Detect which cell encompasses the target text, then output its (x, y) center coordinate. 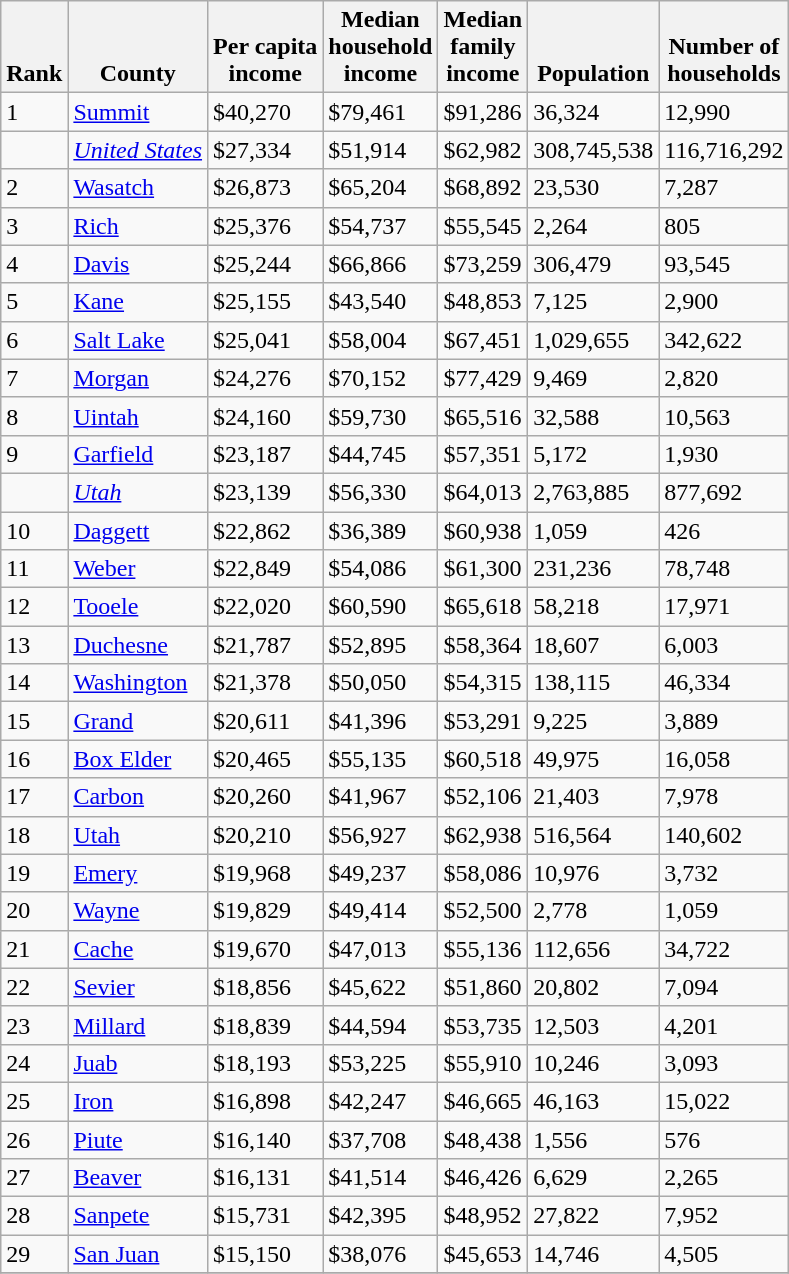
$23,139 (266, 492)
Medianhouseholdincome (380, 47)
3 (34, 226)
$20,260 (266, 797)
$58,004 (380, 340)
576 (724, 1139)
$41,396 (380, 721)
$43,540 (380, 302)
Rich (138, 226)
28 (34, 1216)
San Juan (138, 1254)
$52,895 (380, 645)
$60,518 (483, 759)
Wayne (138, 911)
$68,892 (483, 188)
Morgan (138, 378)
Garfield (138, 454)
4,505 (724, 1254)
$15,731 (266, 1216)
11 (34, 569)
22 (34, 987)
$53,735 (483, 1025)
Sanpete (138, 1216)
$41,967 (380, 797)
25 (34, 1101)
5 (34, 302)
2,820 (724, 378)
Wasatch (138, 188)
$44,745 (380, 454)
$55,910 (483, 1063)
Weber (138, 569)
$49,414 (380, 911)
$20,611 (266, 721)
$65,204 (380, 188)
3,889 (724, 721)
8 (34, 416)
$59,730 (380, 416)
$54,315 (483, 683)
$56,927 (380, 835)
Duchesne (138, 645)
$15,150 (266, 1254)
Iron (138, 1101)
$52,500 (483, 911)
78,748 (724, 569)
13 (34, 645)
2,763,885 (594, 492)
34,722 (724, 949)
2,264 (594, 226)
$60,938 (483, 531)
10,246 (594, 1063)
$60,590 (380, 607)
7,952 (724, 1216)
$58,086 (483, 873)
4,201 (724, 1025)
27 (34, 1178)
116,716,292 (724, 150)
$70,152 (380, 378)
$40,270 (266, 112)
6,003 (724, 645)
$19,829 (266, 911)
$25,155 (266, 302)
$77,429 (483, 378)
$25,376 (266, 226)
United States (138, 150)
23 (34, 1025)
$46,665 (483, 1101)
12,503 (594, 1025)
$18,856 (266, 987)
Carbon (138, 797)
15 (34, 721)
$62,982 (483, 150)
6,629 (594, 1178)
Sevier (138, 987)
$54,737 (380, 226)
$26,873 (266, 188)
$55,136 (483, 949)
1 (34, 112)
$44,594 (380, 1025)
32,588 (594, 416)
$67,451 (483, 340)
$20,465 (266, 759)
$16,140 (266, 1139)
$25,041 (266, 340)
3,093 (724, 1063)
$19,968 (266, 873)
$73,259 (483, 264)
16 (34, 759)
7,978 (724, 797)
805 (724, 226)
$91,286 (483, 112)
$50,050 (380, 683)
306,479 (594, 264)
$48,853 (483, 302)
93,545 (724, 264)
Per capitaincome (266, 47)
14,746 (594, 1254)
$21,787 (266, 645)
Emery (138, 873)
$79,461 (380, 112)
Rank (34, 47)
18 (34, 835)
20 (34, 911)
Summit (138, 112)
$53,225 (380, 1063)
$25,244 (266, 264)
10 (34, 531)
12 (34, 607)
3,732 (724, 873)
$47,013 (380, 949)
$19,670 (266, 949)
877,692 (724, 492)
$24,160 (266, 416)
15,022 (724, 1101)
Salt Lake (138, 340)
$22,862 (266, 531)
$46,426 (483, 1178)
36,324 (594, 112)
2,265 (724, 1178)
2 (34, 188)
$48,952 (483, 1216)
1,556 (594, 1139)
7,287 (724, 188)
308,745,538 (594, 150)
$41,514 (380, 1178)
$65,618 (483, 607)
26 (34, 1139)
$64,013 (483, 492)
19 (34, 873)
2,778 (594, 911)
$18,193 (266, 1063)
$55,135 (380, 759)
16,058 (724, 759)
12,990 (724, 112)
Washington (138, 683)
$55,545 (483, 226)
$16,898 (266, 1101)
$16,131 (266, 1178)
$61,300 (483, 569)
$52,106 (483, 797)
18,607 (594, 645)
7 (34, 378)
46,334 (724, 683)
$45,622 (380, 987)
$38,076 (380, 1254)
342,622 (724, 340)
Medianfamilyincome (483, 47)
21,403 (594, 797)
$51,914 (380, 150)
6 (34, 340)
9,225 (594, 721)
20,802 (594, 987)
$62,938 (483, 835)
$53,291 (483, 721)
Tooele (138, 607)
Millard (138, 1025)
$23,187 (266, 454)
$58,364 (483, 645)
$42,395 (380, 1216)
$51,860 (483, 987)
9 (34, 454)
$18,839 (266, 1025)
23,530 (594, 188)
231,236 (594, 569)
$22,849 (266, 569)
Box Elder (138, 759)
140,602 (724, 835)
Davis (138, 264)
$57,351 (483, 454)
$56,330 (380, 492)
Uintah (138, 416)
112,656 (594, 949)
$24,276 (266, 378)
$42,247 (380, 1101)
$66,866 (380, 264)
Beaver (138, 1178)
426 (724, 531)
$45,653 (483, 1254)
5,172 (594, 454)
Juab (138, 1063)
7,125 (594, 302)
4 (34, 264)
21 (34, 949)
24 (34, 1063)
$65,516 (483, 416)
14 (34, 683)
27,822 (594, 1216)
516,564 (594, 835)
Daggett (138, 531)
17 (34, 797)
49,975 (594, 759)
Population (594, 47)
$49,237 (380, 873)
$27,334 (266, 150)
10,976 (594, 873)
Cache (138, 949)
County (138, 47)
$21,378 (266, 683)
$22,020 (266, 607)
7,094 (724, 987)
$36,389 (380, 531)
1,930 (724, 454)
$54,086 (380, 569)
2,900 (724, 302)
46,163 (594, 1101)
$48,438 (483, 1139)
10,563 (724, 416)
1,029,655 (594, 340)
Piute (138, 1139)
Number ofhouseholds (724, 47)
138,115 (594, 683)
29 (34, 1254)
$37,708 (380, 1139)
17,971 (724, 607)
$20,210 (266, 835)
58,218 (594, 607)
Grand (138, 721)
Kane (138, 302)
9,469 (594, 378)
